Pinpoint the cell where the given text exists, returning its [X, Y] midpoint coordinate. 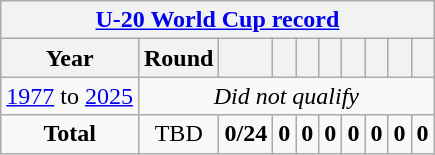
U-20 World Cup record [218, 20]
Did not qualify [286, 96]
1977 to 2025 [70, 96]
Total [70, 134]
Round [178, 58]
TBD [178, 134]
0/24 [246, 134]
Year [70, 58]
